Search for the cell housing the specified text and yield its [x, y] center coordinate. 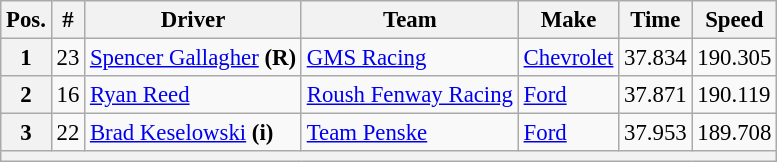
# [68, 20]
2 [26, 95]
Brad Keselowski (i) [194, 133]
3 [26, 133]
16 [68, 95]
Time [656, 20]
Chevrolet [568, 58]
Team [410, 20]
190.305 [734, 58]
Ryan Reed [194, 95]
Speed [734, 20]
1 [26, 58]
37.834 [656, 58]
23 [68, 58]
Pos. [26, 20]
Team Penske [410, 133]
GMS Racing [410, 58]
Roush Fenway Racing [410, 95]
37.953 [656, 133]
37.871 [656, 95]
Make [568, 20]
189.708 [734, 133]
190.119 [734, 95]
22 [68, 133]
Spencer Gallagher (R) [194, 58]
Driver [194, 20]
